Search for the cell housing the specified text and yield its [x, y] center coordinate. 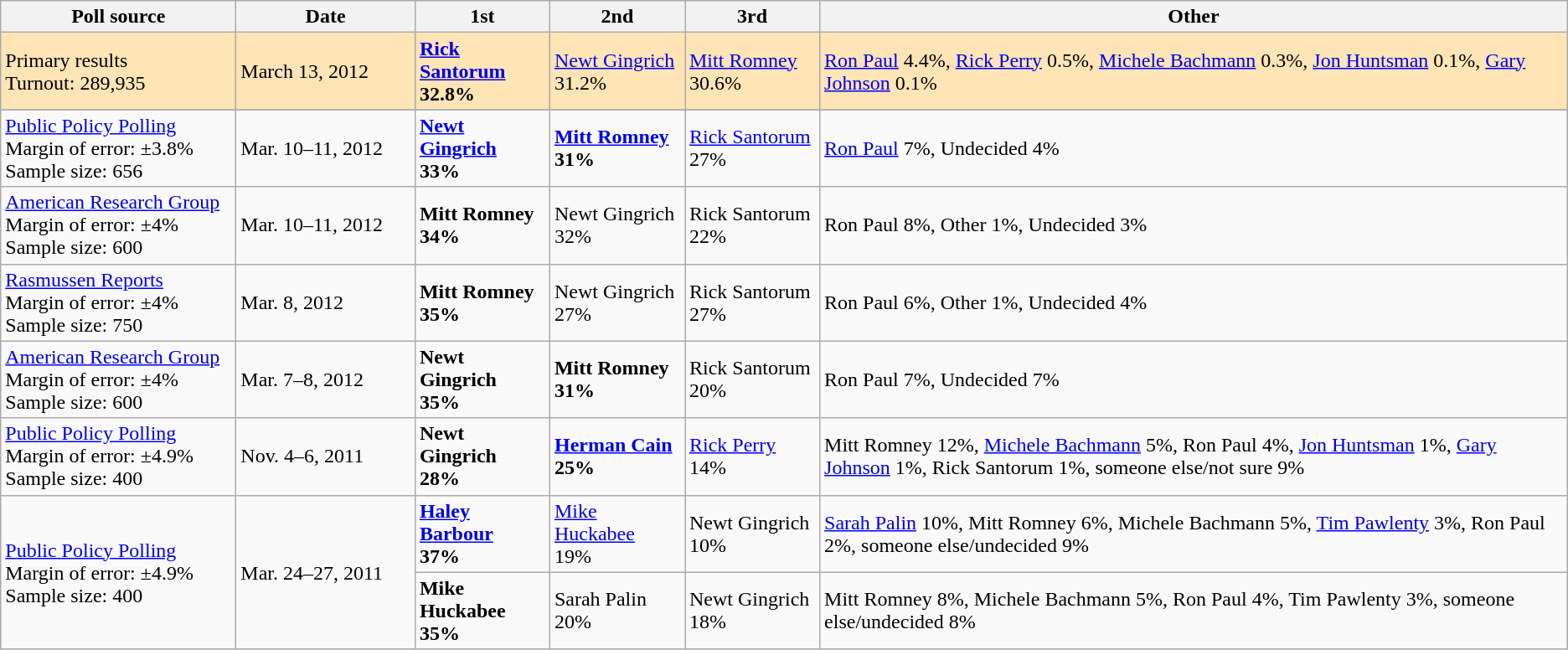
Haley Barbour37% [482, 534]
Herman Cain25% [616, 457]
Mar. 7–8, 2012 [326, 379]
Mar. 24–27, 2011 [326, 572]
1st [482, 17]
Newt Gingrich35% [482, 379]
Rick Santorum20% [752, 379]
3rd [752, 17]
March 13, 2012 [326, 71]
Mitt Romney 8%, Michele Bachmann 5%, Ron Paul 4%, Tim Pawlenty 3%, someone else/undecided 8% [1194, 611]
Ron Paul 7%, Undecided 4% [1194, 148]
Date [326, 17]
Sarah Palin20% [616, 611]
Rick Perry14% [752, 457]
Rick Santorum32.8% [482, 71]
Nov. 4–6, 2011 [326, 457]
American Research GroupMargin of error: ±4% Sample size: 600 [119, 379]
Newt Gingrich33% [482, 148]
Newt Gingrich28% [482, 457]
Rasmussen ReportsMargin of error: ±4%Sample size: 750 [119, 302]
Mitt Romney 12%, Michele Bachmann 5%, Ron Paul 4%, Jon Huntsman 1%, Gary Johnson 1%, Rick Santorum 1%, someone else/not sure 9% [1194, 457]
Mitt Romney35% [482, 302]
Primary resultsTurnout: 289,935 [119, 71]
Newt Gingrich 31.2% [616, 71]
Newt Gingrich10% [752, 534]
Poll source [119, 17]
Ron Paul 4.4%, Rick Perry 0.5%, Michele Bachmann 0.3%, Jon Huntsman 0.1%, Gary Johnson 0.1% [1194, 71]
Mitt Romney 30.6% [752, 71]
Rick Santorum22% [752, 225]
Mitt Romney34% [482, 225]
Public Policy Polling Margin of error: ±3.8%Sample size: 656 [119, 148]
Newt Gingrich27% [616, 302]
Mike Huckabee35% [482, 611]
Mar. 8, 2012 [326, 302]
2nd [616, 17]
Ron Paul 8%, Other 1%, Undecided 3% [1194, 225]
Newt Gingrich18% [752, 611]
Other [1194, 17]
American Research GroupMargin of error: ±4%Sample size: 600 [119, 225]
Mike Huckabee19% [616, 534]
Ron Paul 6%, Other 1%, Undecided 4% [1194, 302]
Newt Gingrich32% [616, 225]
Sarah Palin 10%, Mitt Romney 6%, Michele Bachmann 5%, Tim Pawlenty 3%, Ron Paul 2%, someone else/undecided 9% [1194, 534]
Ron Paul 7%, Undecided 7% [1194, 379]
